Locate the cell with the specified text and output its (x, y) center coordinate. 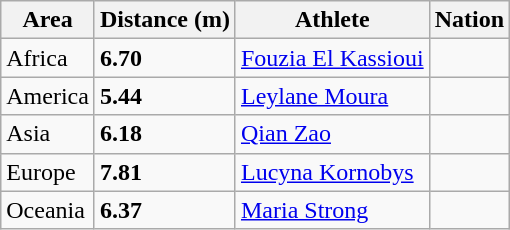
Oceania (48, 210)
Lucyna Kornobys (332, 172)
6.37 (164, 210)
Qian Zao (332, 134)
7.81 (164, 172)
Asia (48, 134)
6.18 (164, 134)
Fouzia El Kassioui (332, 58)
5.44 (164, 96)
6.70 (164, 58)
Distance (m) (164, 20)
Leylane Moura (332, 96)
Maria Strong (332, 210)
America (48, 96)
Nation (469, 20)
Africa (48, 58)
Area (48, 20)
Athlete (332, 20)
Europe (48, 172)
